Extract the [x, y] coordinate from the center of the cell holding the provided text.  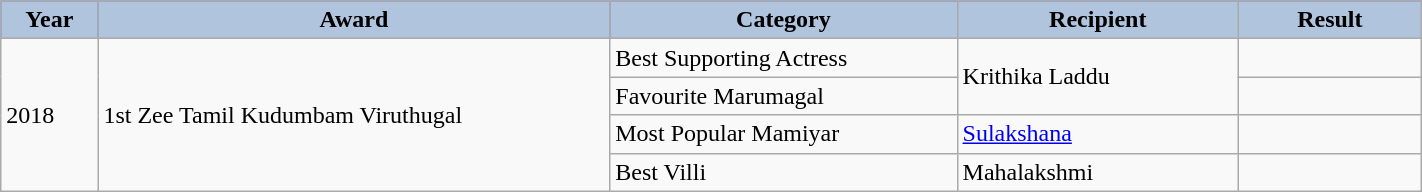
Award [354, 20]
Best Villi [784, 172]
Mahalakshmi [1098, 172]
Year [50, 20]
Sulakshana [1098, 134]
Favourite Marumagal [784, 96]
Best Supporting Actress [784, 58]
2018 [50, 115]
Recipient [1098, 20]
1st Zee Tamil Kudumbam Viruthugal [354, 115]
Most Popular Mamiyar [784, 134]
Krithika Laddu [1098, 77]
Result [1330, 20]
Category [784, 20]
